Provide the (X, Y) coordinate of the cell's center where the given text is located.  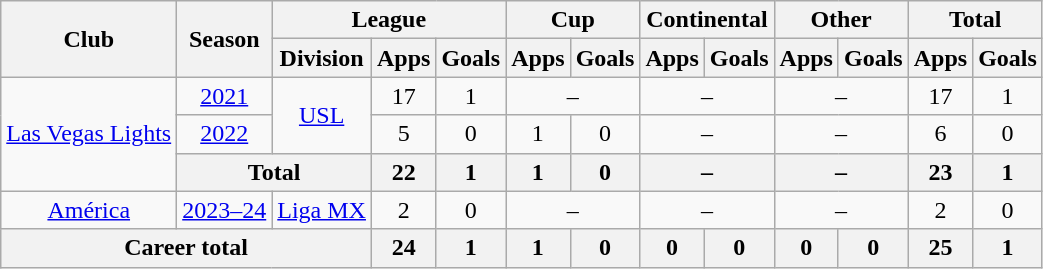
Cup (573, 20)
Career total (186, 248)
2021 (224, 96)
Season (224, 39)
Club (89, 39)
22 (403, 172)
25 (940, 248)
24 (403, 248)
23 (940, 172)
League (389, 20)
5 (403, 134)
Continental (707, 20)
Las Vegas Lights (89, 134)
2023–24 (224, 210)
América (89, 210)
USL (322, 115)
Liga MX (322, 210)
Other (841, 20)
Division (322, 58)
2022 (224, 134)
6 (940, 134)
